Find where the given text appears and provide that cell's center as (X, Y) coordinate. 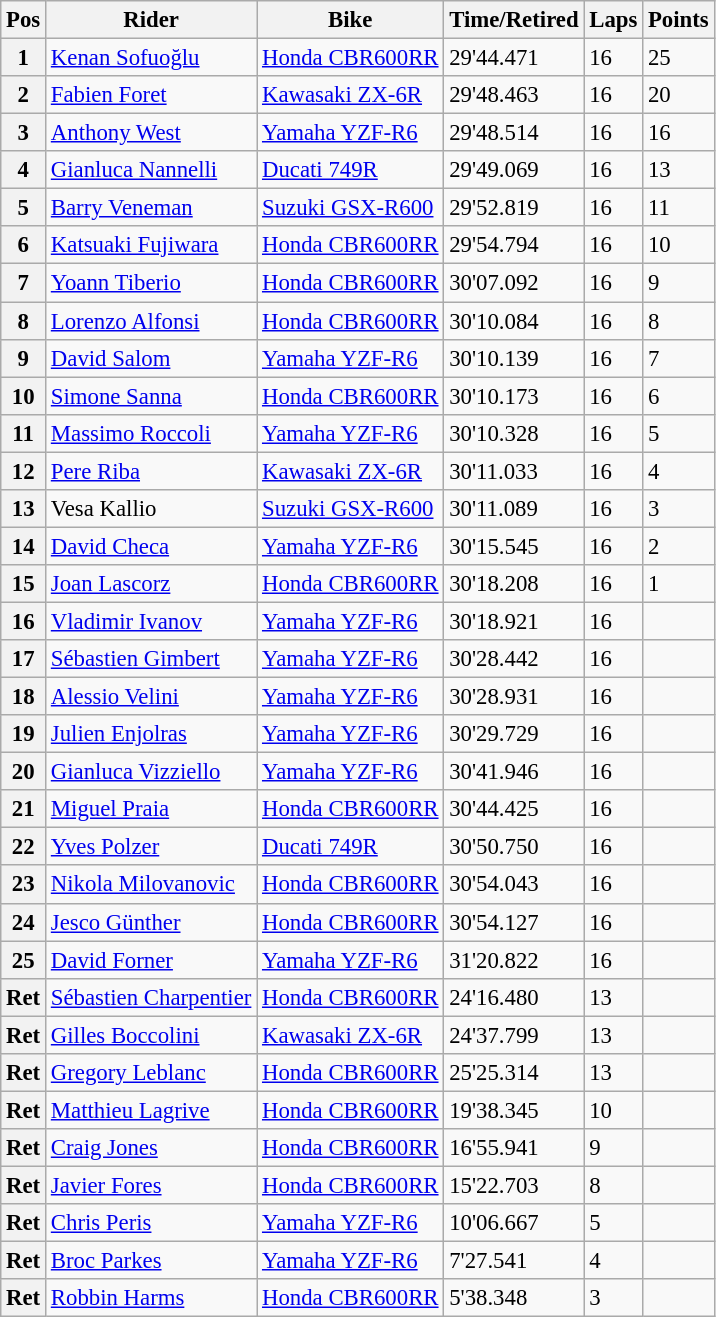
30'10.084 (514, 321)
14 (24, 546)
David Checa (152, 546)
29'44.471 (514, 58)
Barry Veneman (152, 208)
Pos (24, 20)
Gregory Leblanc (152, 1073)
7'27.541 (514, 1261)
Anthony West (152, 133)
Robbin Harms (152, 1298)
Broc Parkes (152, 1261)
David Salom (152, 358)
24'37.799 (514, 1035)
Massimo Roccoli (152, 433)
15 (24, 584)
30'44.425 (514, 809)
30'15.545 (514, 546)
22 (24, 847)
Javier Fores (152, 1185)
19 (24, 734)
Simone Sanna (152, 396)
Kenan Sofuoğlu (152, 58)
Sébastien Gimbert (152, 659)
Julien Enjolras (152, 734)
Chris Peris (152, 1223)
12 (24, 471)
Alessio Velini (152, 697)
29'52.819 (514, 208)
30'50.750 (514, 847)
Time/Retired (514, 20)
Rider (152, 20)
Gianluca Nannelli (152, 170)
Katsuaki Fujiwara (152, 245)
29'49.069 (514, 170)
15'22.703 (514, 1185)
24'16.480 (514, 997)
Nikola Milovanovic (152, 885)
19'38.345 (514, 1110)
21 (24, 809)
Sébastien Charpentier (152, 997)
Lorenzo Alfonsi (152, 321)
Jesco Günther (152, 922)
29'54.794 (514, 245)
30'10.328 (514, 433)
Yves Polzer (152, 847)
30'29.729 (514, 734)
Vladimir Ivanov (152, 621)
Vesa Kallio (152, 509)
30'54.127 (514, 922)
Gilles Boccolini (152, 1035)
Fabien Foret (152, 95)
30'07.092 (514, 283)
Pere Riba (152, 471)
David Forner (152, 960)
24 (24, 922)
Bike (350, 20)
17 (24, 659)
29'48.463 (514, 95)
30'18.208 (514, 584)
18 (24, 697)
Matthieu Lagrive (152, 1110)
25'25.314 (514, 1073)
Miguel Praia (152, 809)
30'28.931 (514, 697)
Craig Jones (152, 1148)
10'06.667 (514, 1223)
16'55.941 (514, 1148)
23 (24, 885)
30'18.921 (514, 621)
5'38.348 (514, 1298)
30'11.033 (514, 471)
30'28.442 (514, 659)
30'11.089 (514, 509)
29'48.514 (514, 133)
Laps (614, 20)
30'41.946 (514, 772)
Gianluca Vizziello (152, 772)
30'10.139 (514, 358)
30'10.173 (514, 396)
30'54.043 (514, 885)
Points (678, 20)
31'20.822 (514, 960)
Joan Lascorz (152, 584)
Yoann Tiberio (152, 283)
